Capture the cell that displays the provided text and extract its [X, Y] central coordinate. 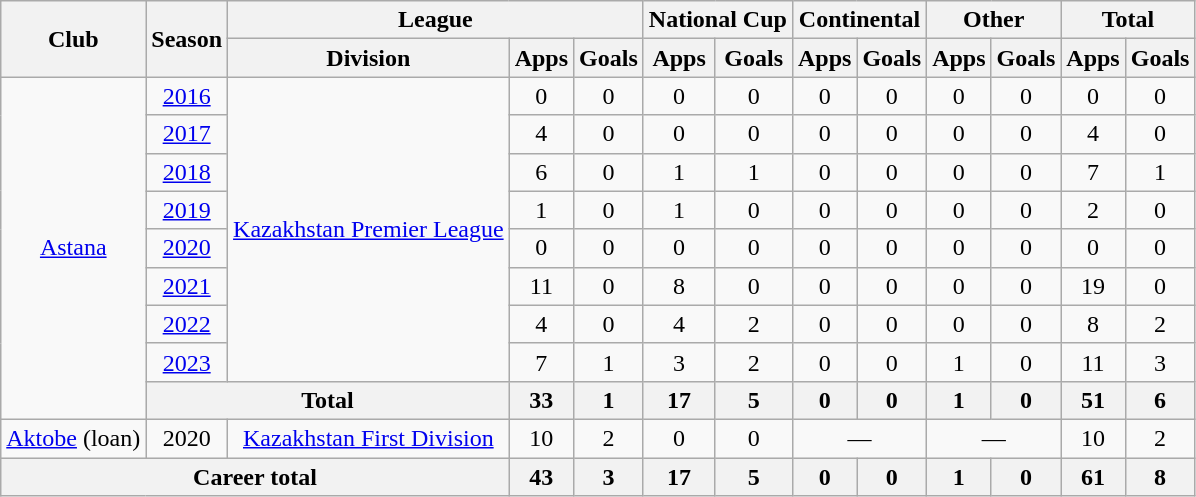
2019 [187, 210]
Continental [859, 20]
43 [541, 477]
2017 [187, 134]
2023 [187, 362]
Kazakhstan First Division [369, 438]
2021 [187, 286]
Kazakhstan Premier League [369, 229]
Career total [255, 477]
Astana [74, 248]
Other [994, 20]
19 [1093, 286]
51 [1093, 400]
League [436, 20]
61 [1093, 477]
33 [541, 400]
Division [369, 58]
2022 [187, 324]
Aktobe (loan) [74, 438]
2016 [187, 96]
Season [187, 39]
National Cup [718, 20]
Club [74, 39]
2018 [187, 172]
